Find where the given text appears and provide that cell's center as (X, Y) coordinate. 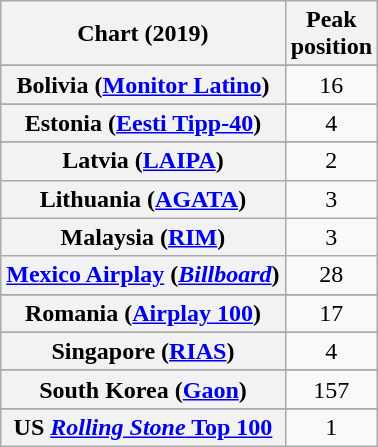
Malaysia (RIM) (143, 237)
16 (331, 85)
South Korea (Gaon) (143, 389)
2 (331, 161)
Chart (2019) (143, 34)
Romania (Airplay 100) (143, 313)
1 (331, 427)
28 (331, 275)
Peakposition (331, 34)
Singapore (RIAS) (143, 351)
157 (331, 389)
Latvia (LAIPA) (143, 161)
Mexico Airplay (Billboard) (143, 275)
US Rolling Stone Top 100 (143, 427)
Estonia (Eesti Tipp-40) (143, 123)
Lithuania (AGATA) (143, 199)
17 (331, 313)
Bolivia (Monitor Latino) (143, 85)
